Find where the given text appears and provide that cell's center as (X, Y) coordinate. 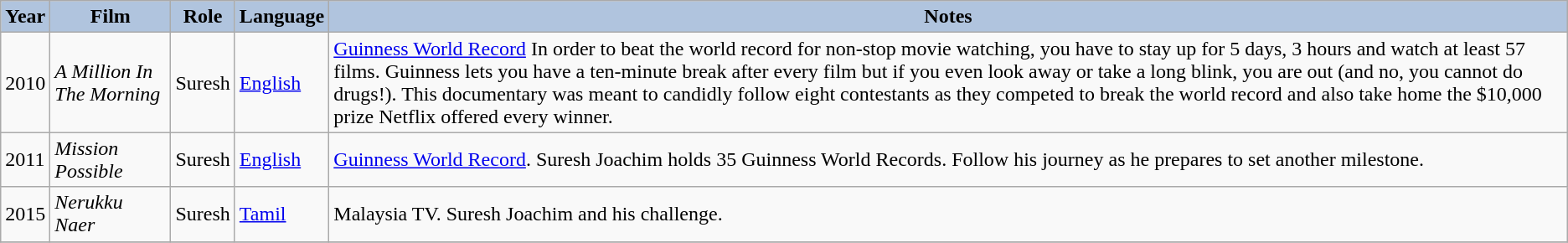
A Million In The Morning (111, 82)
Malaysia TV. Suresh Joachim and his challenge. (948, 215)
2015 (25, 215)
2010 (25, 82)
Nerukku Naer (111, 215)
Role (203, 17)
Tamil (281, 215)
Year (25, 17)
Notes (948, 17)
Film (111, 17)
Guinness World Record. Suresh Joachim holds 35 Guinness World Records. Follow his journey as he prepares to set another milestone. (948, 159)
2011 (25, 159)
Mission Possible (111, 159)
Language (281, 17)
